Capture the cell that displays the provided text and extract its (x, y) central coordinate. 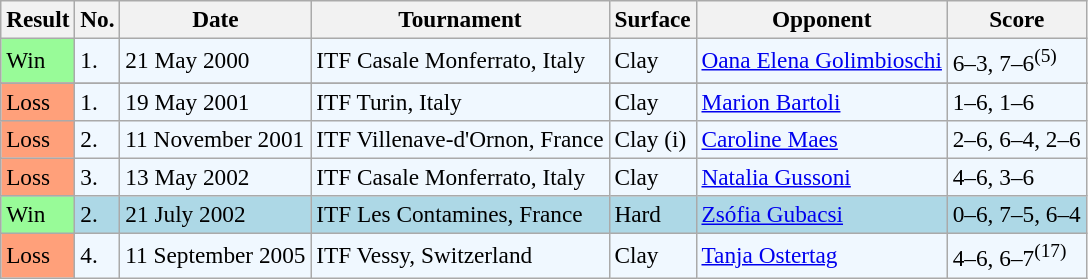
Natalia Gussoni (822, 177)
4. (98, 255)
Surface (652, 19)
19 May 2001 (216, 101)
6–3, 7–6(5) (1016, 60)
11 September 2005 (216, 255)
Caroline Maes (822, 139)
No. (98, 19)
0–6, 7–5, 6–4 (1016, 214)
11 November 2001 (216, 139)
21 May 2000 (216, 60)
Result (38, 19)
Zsófia Gubacsi (822, 214)
Date (216, 19)
Tanja Ostertag (822, 255)
Oana Elena Golimbioschi (822, 60)
Hard (652, 214)
2–6, 6–4, 2–6 (1016, 139)
Marion Bartoli (822, 101)
Opponent (822, 19)
13 May 2002 (216, 177)
ITF Vessy, Switzerland (460, 255)
Score (1016, 19)
ITF Les Contamines, France (460, 214)
ITF Turin, Italy (460, 101)
3. (98, 177)
ITF Villenave-d'Ornon, France (460, 139)
4–6, 6–7(17) (1016, 255)
Tournament (460, 19)
4–6, 3–6 (1016, 177)
21 July 2002 (216, 214)
1–6, 1–6 (1016, 101)
Clay (i) (652, 139)
